From the cell containing the given text, extract its center point as [x, y] coordinate. 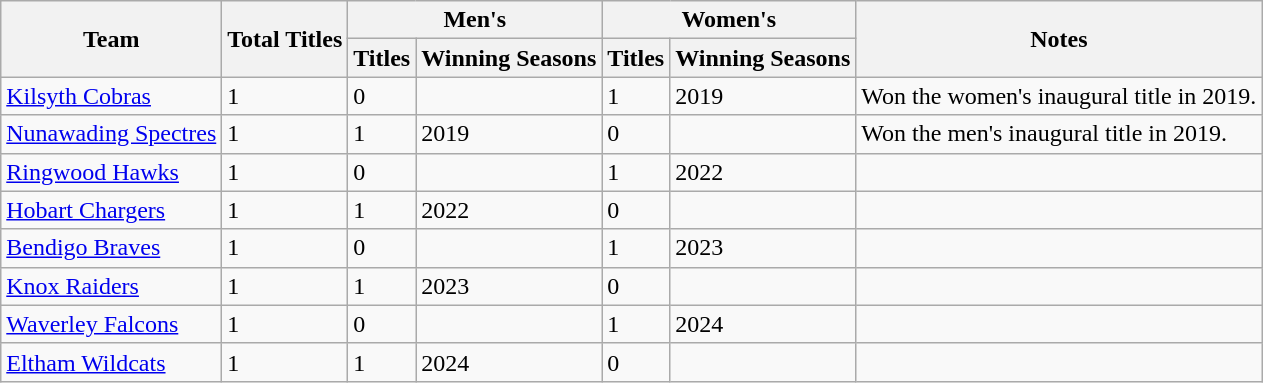
Nunawading Spectres [112, 134]
Men's [475, 20]
Kilsyth Cobras [112, 96]
Hobart Chargers [112, 210]
Ringwood Hawks [112, 172]
Knox Raiders [112, 286]
Women's [729, 20]
Won the women's inaugural title in 2019. [1059, 96]
Eltham Wildcats [112, 362]
Total Titles [285, 39]
Notes [1059, 39]
Waverley Falcons [112, 324]
Won the men's inaugural title in 2019. [1059, 134]
Bendigo Braves [112, 248]
Team [112, 39]
